For the text-containing cell, return its midpoint in [x, y] coordinate format. 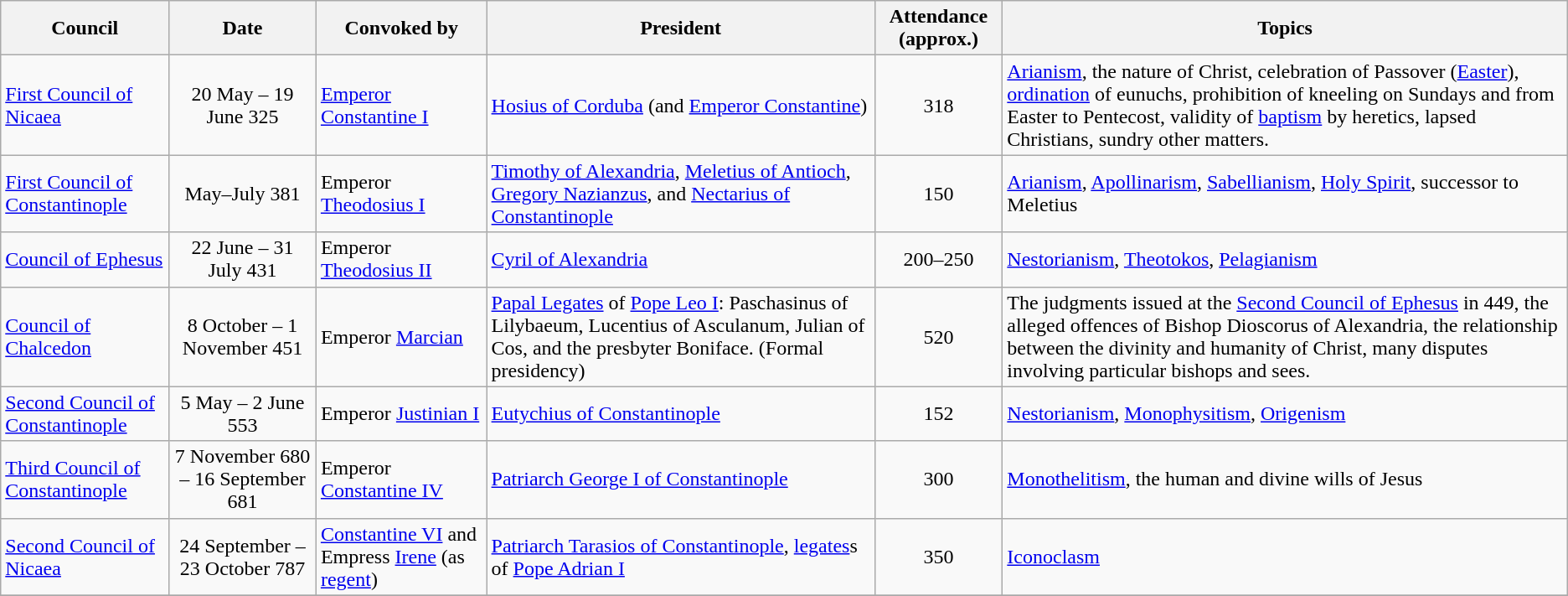
150 [938, 194]
Third Council of Constantinople [85, 479]
Emperor Theodosius II [401, 260]
Nestorianism, Theotokos, Pelagianism [1285, 260]
7 November 680 – 16 September 681 [243, 479]
Topics [1285, 29]
Nestorianism, Monophysitism, Origenism [1285, 414]
Constantine VI and Empress Irene (as regent) [401, 557]
May–July 381 [243, 194]
Monothelitism, the human and divine wills of Jesus [1285, 479]
152 [938, 414]
Papal Legates of Pope Leo I: Paschasinus of Lilybaeum, Lucentius of Asculanum, Julian of Cos, and the presbyter Boniface. (Formal presidency) [680, 337]
Emperor Constantine I [401, 106]
318 [938, 106]
300 [938, 479]
520 [938, 337]
22 June – 31 July 431 [243, 260]
Emperor Justinian I [401, 414]
Second Council of Constantinople [85, 414]
Cyril of Alexandria [680, 260]
24 September – 23 October 787 [243, 557]
President [680, 29]
Timothy of Alexandria, Meletius of Antioch, Gregory Nazianzus, and Nectarius of Constantinople [680, 194]
Date [243, 29]
20 May – 19 June 325 [243, 106]
Emperor Marcian [401, 337]
Eutychius of Constantinople [680, 414]
Attendance (approx.) [938, 29]
First Council of Nicaea [85, 106]
Council [85, 29]
Patriarch Tarasios of Constantinople, legatess of Pope Adrian I [680, 557]
Emperor Constantine IV [401, 479]
8 October – 1 November 451 [243, 337]
350 [938, 557]
Iconoclasm [1285, 557]
Patriarch George I of Constantinople [680, 479]
Second Council of Nicaea [85, 557]
Convoked by [401, 29]
200–250 [938, 260]
Emperor Theodosius I [401, 194]
First Council of Constantinople [85, 194]
Council of Chalcedon [85, 337]
Arianism, Apollinarism, Sabellianism, Holy Spirit, successor to Meletius [1285, 194]
5 May – 2 June 553 [243, 414]
Council of Ephesus [85, 260]
Hosius of Corduba (and Emperor Constantine) [680, 106]
